Detect which cell encompasses the target text, then output its [X, Y] center coordinate. 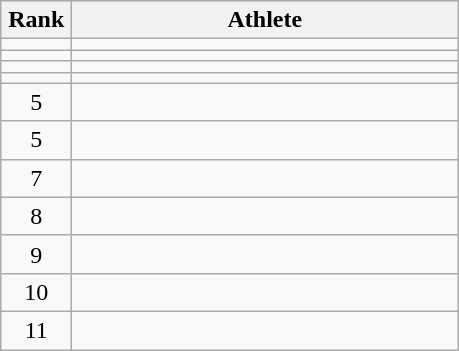
8 [36, 216]
9 [36, 254]
10 [36, 292]
7 [36, 178]
Rank [36, 20]
Athlete [265, 20]
11 [36, 330]
